Locate the cell with the specified text and output its [x, y] center coordinate. 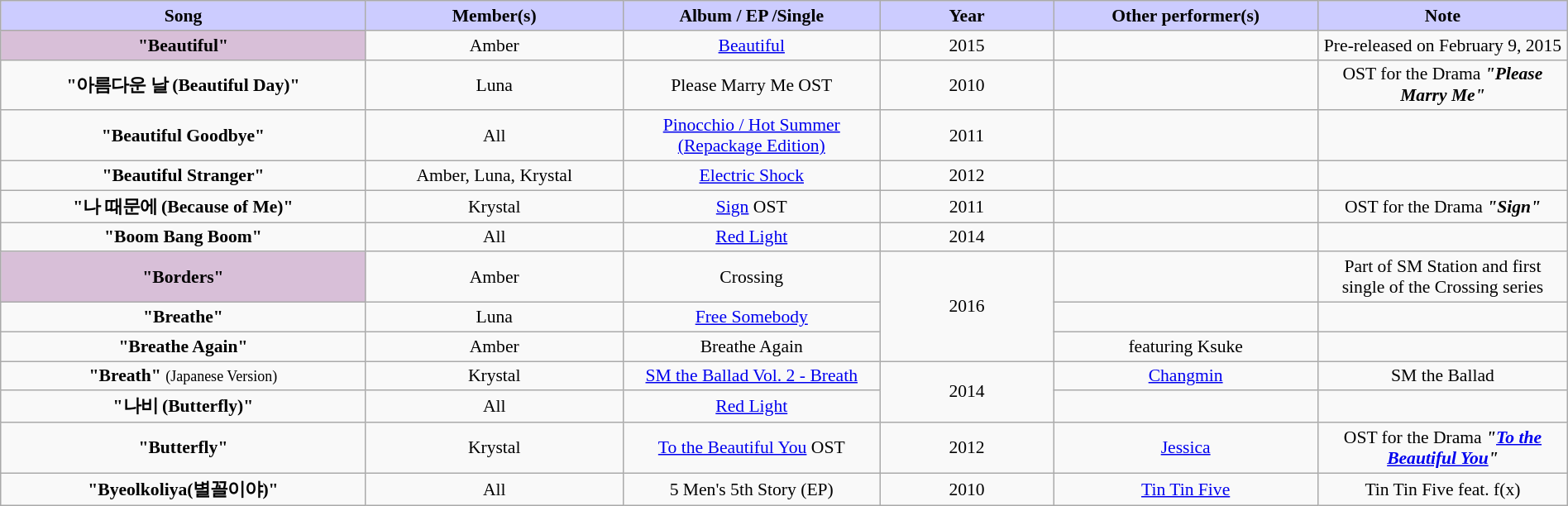
"Boom Bang Boom" [184, 236]
2015 [966, 45]
Crossing [751, 276]
Album / EP /Single [751, 16]
Changmin [1186, 375]
Jessica [1186, 448]
Breathe Again [751, 346]
"나 때문에 (Because of Me)" [184, 207]
Pinocchio / Hot Summer (Repackage Edition) [751, 136]
Sign OST [751, 207]
Beautiful [751, 45]
featuring Ksuke [1186, 346]
"Breathe Again" [184, 346]
Song [184, 16]
OST for the Drama "To the Beautiful You" [1443, 448]
To the Beautiful You OST [751, 448]
"나비 (Butterfly)" [184, 407]
"Breathe" [184, 317]
2016 [966, 306]
"Borders" [184, 276]
5 Men's 5th Story (EP) [751, 489]
"Beautiful Goodbye" [184, 136]
OST for the Drama "Sign" [1443, 207]
"Breath" (Japanese Version) [184, 375]
"Byeolkoliya(별꼴이야)" [184, 489]
"Beautiful" [184, 45]
Please Marry Me OST [751, 84]
Other performer(s) [1186, 16]
Tin Tin Five [1186, 489]
"Beautiful Stranger" [184, 175]
Note [1443, 16]
Tin Tin Five feat. f(x) [1443, 489]
OST for the Drama "Please Marry Me" [1443, 84]
SM the Ballad [1443, 375]
"아름다운 날 (Beautiful Day)" [184, 84]
Member(s) [495, 16]
Amber, Luna, Krystal [495, 175]
Free Somebody [751, 317]
Electric Shock [751, 175]
SM the Ballad Vol. 2 - Breath [751, 375]
Year [966, 16]
Part of SM Station and first single of the Crossing series [1443, 276]
"Butterfly" [184, 448]
Pre-released on February 9, 2015 [1443, 45]
